Extract the (x, y) coordinate from the center of the cell holding the provided text.  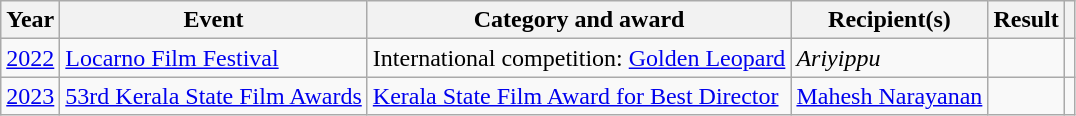
Mahesh Narayanan (890, 96)
2022 (30, 58)
Event (214, 20)
Category and award (579, 20)
Recipient(s) (890, 20)
Result (1026, 20)
53rd Kerala State Film Awards (214, 96)
Ariyippu (890, 58)
2023 (30, 96)
Kerala State Film Award for Best Director (579, 96)
Year (30, 20)
International competition: Golden Leopard (579, 58)
Locarno Film Festival (214, 58)
